Pinpoint the cell where the given text exists, returning its [X, Y] midpoint coordinate. 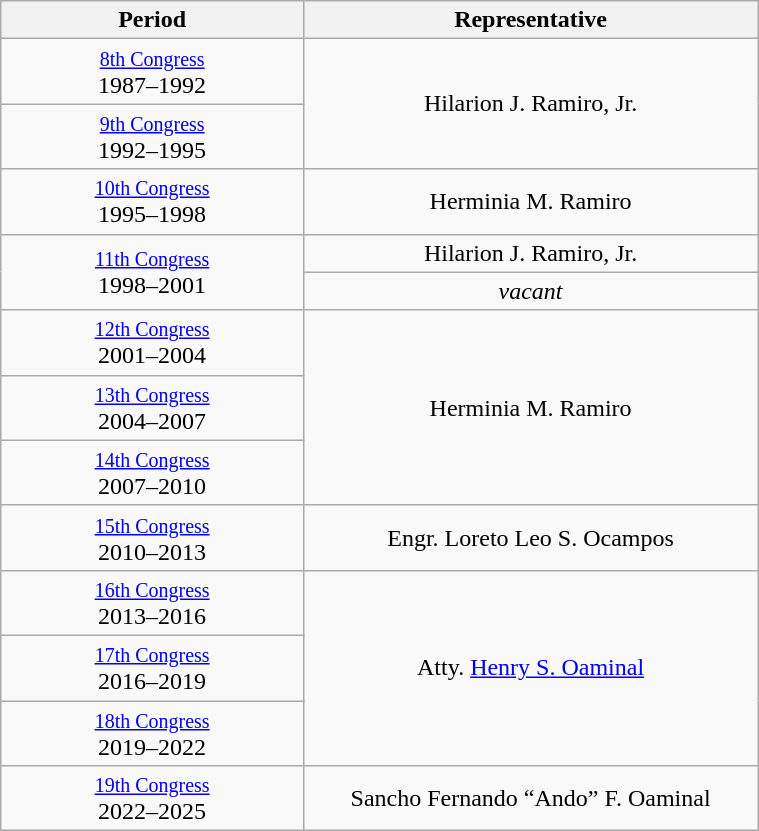
Engr. Loreto Leo S. Ocampos [530, 538]
9th Congress1992–1995 [152, 136]
13th Congress2004–2007 [152, 408]
Sancho Fernando “Ando” F. Oaminal [530, 798]
vacant [530, 291]
15th Congress2010–2013 [152, 538]
10th Congress1995–1998 [152, 202]
Atty. Henry S. Oaminal [530, 668]
Representative [530, 20]
11th Congress1998–2001 [152, 272]
14th Congress2007–2010 [152, 472]
8th Congress1987–1992 [152, 72]
Period [152, 20]
16th Congress2013–2016 [152, 602]
17th Congress2016–2019 [152, 668]
18th Congress2019–2022 [152, 732]
19th Congress2022–2025 [152, 798]
12th Congress2001–2004 [152, 342]
